Identify which cell holds the provided text, then report its [x, y] central coordinate. 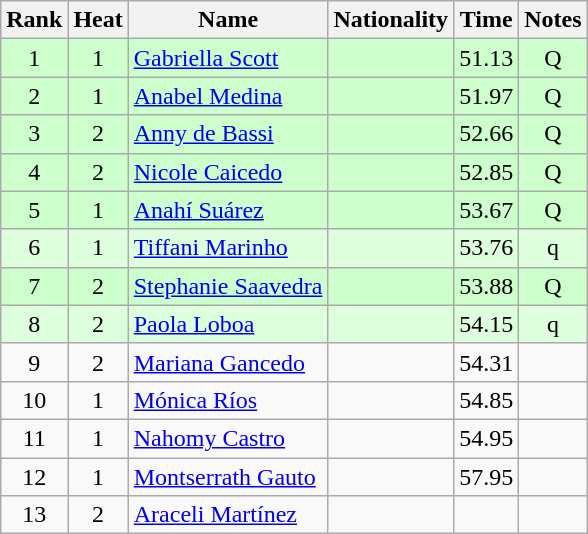
12 [34, 477]
Heat [98, 20]
54.31 [486, 362]
52.66 [486, 134]
Anny de Bassi [228, 134]
8 [34, 324]
Anahí Suárez [228, 210]
Time [486, 20]
Tiffani Marinho [228, 248]
Nahomy Castro [228, 438]
7 [34, 286]
Stephanie Saavedra [228, 286]
52.85 [486, 172]
Gabriella Scott [228, 58]
Nationality [391, 20]
Mariana Gancedo [228, 362]
54.85 [486, 400]
Rank [34, 20]
5 [34, 210]
57.95 [486, 477]
53.88 [486, 286]
6 [34, 248]
53.67 [486, 210]
Nicole Caicedo [228, 172]
51.13 [486, 58]
4 [34, 172]
51.97 [486, 96]
Montserrath Gauto [228, 477]
54.95 [486, 438]
Paola Loboa [228, 324]
53.76 [486, 248]
3 [34, 134]
Anabel Medina [228, 96]
10 [34, 400]
13 [34, 515]
9 [34, 362]
Name [228, 20]
11 [34, 438]
Notes [553, 20]
Araceli Martínez [228, 515]
Mónica Ríos [228, 400]
54.15 [486, 324]
